Provide the [x, y] coordinate of the cell's center where the given text is located.  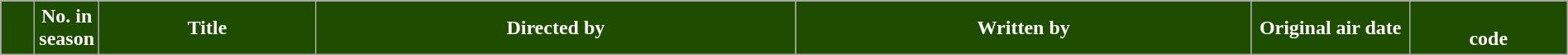
Written by [1024, 28]
No. in season [67, 28]
code [1489, 28]
Original air date [1330, 28]
Title [208, 28]
Directed by [556, 28]
